Capture the cell that displays the provided text and extract its [x, y] central coordinate. 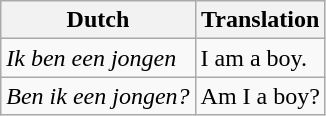
Dutch [98, 20]
Ik ben een jongen [98, 58]
Am I a boy? [260, 96]
I am a boy. [260, 58]
Ben ik een jongen? [98, 96]
Translation [260, 20]
